Extract the [X, Y] coordinate from the center of the cell holding the provided text.  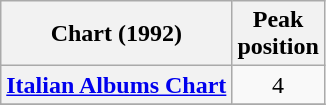
4 [278, 85]
Peakposition [278, 34]
Chart (1992) [116, 34]
Italian Albums Chart [116, 85]
